Output the [x, y] coordinate of the center of the cell containing the given text.  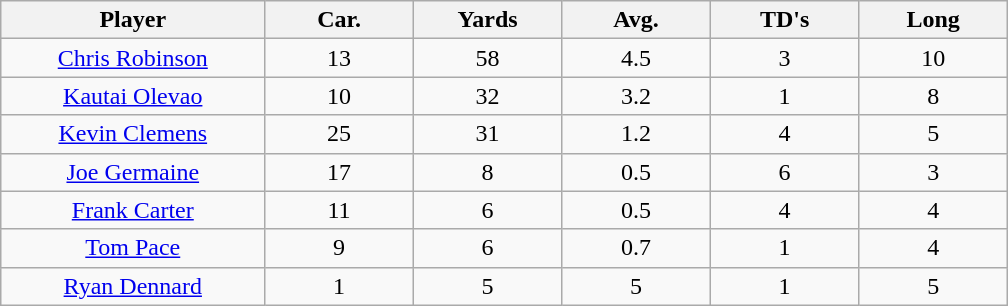
Kevin Clemens [133, 134]
Long [934, 20]
11 [340, 210]
58 [488, 58]
1.2 [636, 134]
0.7 [636, 248]
31 [488, 134]
17 [340, 172]
Avg. [636, 20]
Kautai Olevao [133, 96]
Tom Pace [133, 248]
Ryan Dennard [133, 286]
TD's [784, 20]
Player [133, 20]
4.5 [636, 58]
13 [340, 58]
Chris Robinson [133, 58]
Yards [488, 20]
25 [340, 134]
3.2 [636, 96]
Car. [340, 20]
Joe Germaine [133, 172]
Frank Carter [133, 210]
32 [488, 96]
9 [340, 248]
